Capture the cell that displays the provided text and extract its [X, Y] central coordinate. 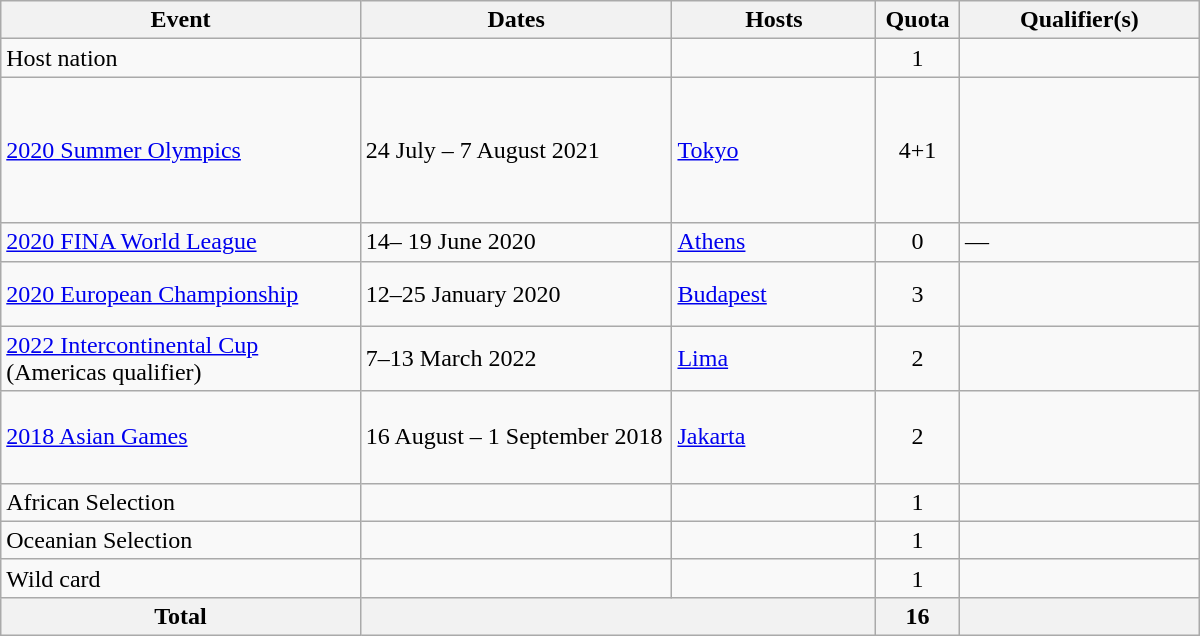
12–25 January 2020 [516, 294]
2020 FINA World League [181, 242]
African Selection [181, 502]
Dates [516, 20]
3 [918, 294]
Athens [774, 242]
16 August – 1 September 2018 [516, 437]
Oceanian Selection [181, 540]
7–13 March 2022 [516, 358]
4+1 [918, 150]
Total [181, 616]
Hosts [774, 20]
2020 Summer Olympics [181, 150]
14– 19 June 2020 [516, 242]
2018 Asian Games [181, 437]
Jakarta [774, 437]
2020 European Championship [181, 294]
— [1080, 242]
2022 Intercontinental Cup(Americas qualifier) [181, 358]
0 [918, 242]
Tokyo [774, 150]
24 July – 7 August 2021 [516, 150]
Host nation [181, 58]
Budapest [774, 294]
Wild card [181, 578]
Lima [774, 358]
Event [181, 20]
Qualifier(s) [1080, 20]
Quota [918, 20]
16 [918, 616]
